Search for the cell housing the specified text and yield its [x, y] center coordinate. 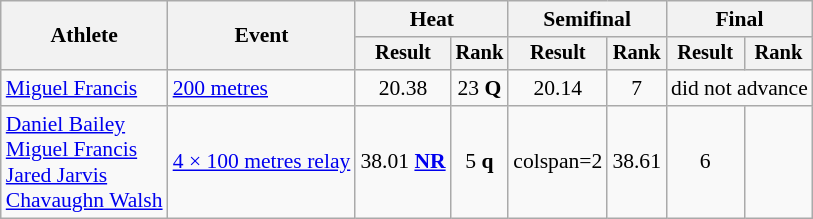
Miguel Francis [84, 88]
38.61 [636, 162]
did not advance [740, 88]
20.14 [558, 88]
7 [636, 88]
5 q [480, 162]
20.38 [402, 88]
Event [262, 36]
Athlete [84, 36]
colspan=2 [558, 162]
200 metres [262, 88]
4 × 100 metres relay [262, 162]
Semifinal [587, 19]
Daniel BaileyMiguel FrancisJared JarvisChavaughn Walsh [84, 162]
6 [705, 162]
Heat [432, 19]
Final [740, 19]
23 Q [480, 88]
38.01 NR [402, 162]
